Search for the cell housing the specified text and yield its (x, y) center coordinate. 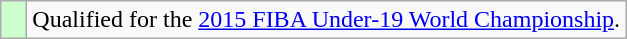
Qualified for the 2015 FIBA Under-19 World Championship. (326, 20)
